Scan for the cell matching the given text and deliver its (x, y) coordinate at center. 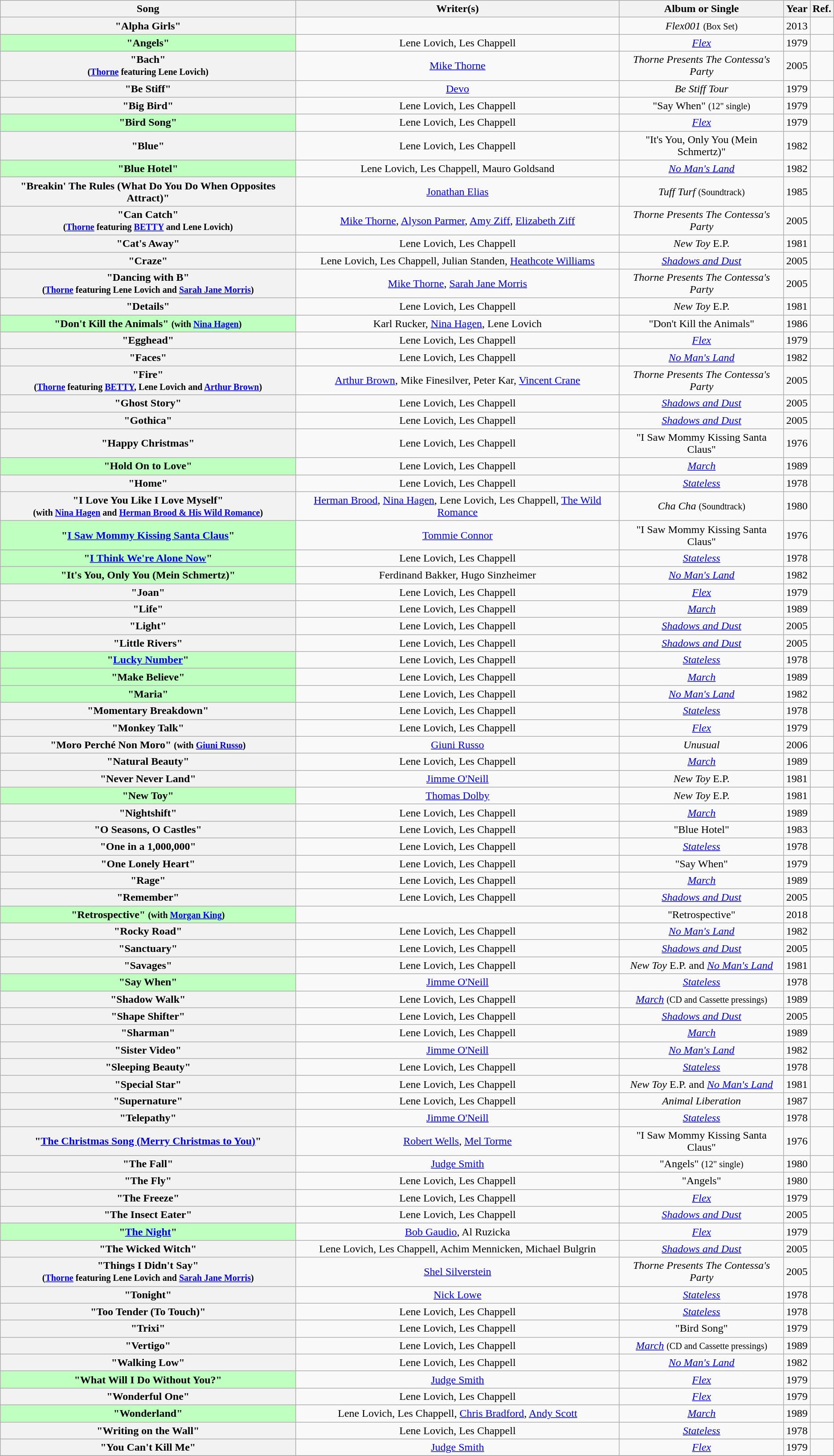
"Dancing with B" (Thorne featuring Lene Lovich and Sarah Jane Morris) (148, 283)
1985 (797, 192)
"Sanctuary" (148, 948)
"The Insect Eater" (148, 1215)
1986 (797, 324)
"Ghost Story" (148, 403)
Tommie Connor (458, 535)
Lene Lovich, Les Chappell, Achim Mennicken, Michael Bulgrin (458, 1249)
"Tonight" (148, 1295)
Herman Brood, Nina Hagen, Lene Lovich, Les Chappell, The Wild Romance (458, 506)
"Special Star" (148, 1084)
"One in a 1,000,000" (148, 846)
"Maria" (148, 694)
"The Christmas Song (Merry Christmas to You)" (148, 1141)
"The Fall" (148, 1164)
"Monkey Talk" (148, 728)
"Retrospective" (with Morgan King) (148, 915)
"Sister Video" (148, 1050)
"Light" (148, 626)
"Don't Kill the Animals" (with Nina Hagen) (148, 324)
"Say When" (12" single) (701, 106)
"Moro Perché Non Moro" (with Giuni Russo) (148, 745)
"Lucky Number" (148, 660)
"Gothica" (148, 420)
Mike Thorne, Alyson Parmer, Amy Ziff, Elizabeth Ziff (458, 220)
"Little Rivers" (148, 643)
"Wonderland" (148, 1413)
"Details" (148, 307)
"Momentary Breakdown" (148, 711)
"O Seasons, O Castles" (148, 829)
Karl Rucker, Nina Hagen, Lene Lovich (458, 324)
"Sharman" (148, 1033)
"The Night" (148, 1232)
Be Stiff Tour (701, 89)
Cha Cha (Soundtrack) (701, 506)
Tuff Turf (Soundtrack) (701, 192)
Ferdinand Bakker, Hugo Sinzheimer (458, 575)
"Home" (148, 483)
Giuni Russo (458, 745)
Ref. (822, 9)
"Telepathy" (148, 1118)
Bob Gaudio, Al Ruzicka (458, 1232)
"Hold On to Love" (148, 466)
"Happy Christmas" (148, 443)
"The Wicked Witch" (148, 1249)
"Never Never Land" (148, 779)
"You Can't Kill Me" (148, 1448)
Animal Liberation (701, 1101)
"New Toy" (148, 796)
Thomas Dolby (458, 796)
Robert Wells, Mel Torme (458, 1141)
Flex001 (Box Set) (701, 26)
"Remember" (148, 898)
"The Freeze" (148, 1198)
2013 (797, 26)
Writer(s) (458, 9)
2006 (797, 745)
"Retrospective" (701, 915)
"Sleeping Beauty" (148, 1067)
Devo (458, 89)
"Writing on the Wall" (148, 1430)
"Alpha Girls" (148, 26)
"I Love You Like I Love Myself" (with Nina Hagen and Herman Brood & His Wild Romance) (148, 506)
Nick Lowe (458, 1295)
"Be Stiff" (148, 89)
Mike Thorne, Sarah Jane Morris (458, 283)
"Savages" (148, 965)
"I Think We're Alone Now" (148, 558)
"Joan" (148, 592)
"What Will I Do Without You?" (148, 1379)
"Vertigo" (148, 1345)
"Life" (148, 609)
"The Fly" (148, 1181)
"Shape Shifter" (148, 1016)
"Shadow Walk" (148, 999)
Song (148, 9)
"Wonderful One" (148, 1396)
"Rocky Road" (148, 931)
"Supernature" (148, 1101)
"Angels" (12" single) (701, 1164)
"Breakin' The Rules (What Do You Do When Opposites Attract)" (148, 192)
1987 (797, 1101)
"Faces" (148, 357)
"Things I Didn't Say"(Thorne featuring Lene Lovich and Sarah Jane Morris) (148, 1272)
"Bach" (Thorne featuring Lene Lovich) (148, 66)
Shel Silverstein (458, 1272)
"Blue" (148, 145)
"Too Tender (To Touch)" (148, 1312)
"Make Believe" (148, 677)
"Trixi" (148, 1329)
"Egghead" (148, 340)
Year (797, 9)
"Fire"(Thorne featuring BETTY, Lene Lovich and Arthur Brown) (148, 381)
"Can Catch" (Thorne featuring BETTY and Lene Lovich) (148, 220)
Lene Lovich, Les Chappell, Chris Bradford, Andy Scott (458, 1413)
Album or Single (701, 9)
"Natural Beauty" (148, 762)
"Craze" (148, 261)
Mike Thorne (458, 66)
Lene Lovich, Les Chappell, Mauro Goldsand (458, 168)
"Rage" (148, 881)
Jonathan Elias (458, 192)
1983 (797, 829)
Unusual (701, 745)
"Cat's Away" (148, 243)
2018 (797, 915)
"Walking Low" (148, 1362)
Arthur Brown, Mike Finesilver, Peter Kar, Vincent Crane (458, 381)
"Nightshift" (148, 812)
"Don't Kill the Animals" (701, 324)
Lene Lovich, Les Chappell, Julian Standen, Heathcote Williams (458, 261)
"One Lonely Heart" (148, 863)
"Big Bird" (148, 106)
